Return the [X, Y] coordinate for the center point of the cell that contains the specified text.  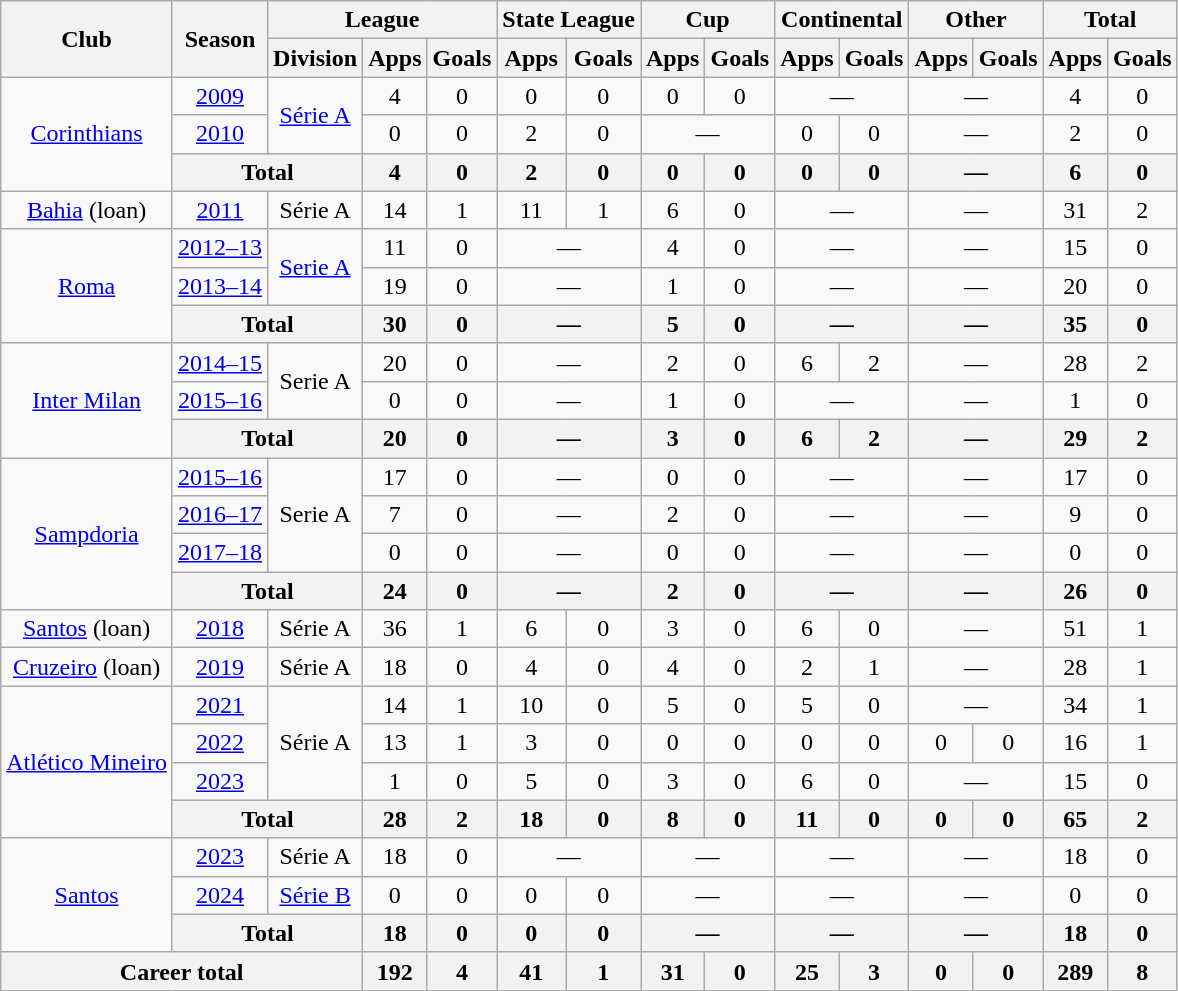
Inter Milan [87, 400]
Continental [842, 20]
2009 [220, 96]
7 [395, 515]
24 [395, 591]
2010 [220, 134]
2014–15 [220, 362]
25 [807, 971]
Club [87, 39]
2012–13 [220, 248]
Santos [87, 895]
51 [1075, 629]
Cup [707, 20]
Season [220, 39]
26 [1075, 591]
Bahia (loan) [87, 210]
192 [395, 971]
10 [532, 705]
2018 [220, 629]
35 [1075, 324]
34 [1075, 705]
19 [395, 286]
State League [569, 20]
Cruzeiro (loan) [87, 667]
Division [316, 58]
2017–18 [220, 553]
65 [1075, 819]
2016–17 [220, 515]
36 [395, 629]
13 [395, 743]
289 [1075, 971]
Santos (loan) [87, 629]
29 [1075, 438]
9 [1075, 515]
16 [1075, 743]
Corinthians [87, 134]
2024 [220, 895]
2013–14 [220, 286]
League [382, 20]
2019 [220, 667]
Série B [316, 895]
2021 [220, 705]
Atlético Mineiro [87, 762]
2011 [220, 210]
Sampdoria [87, 534]
Roma [87, 286]
Career total [182, 971]
Other [976, 20]
30 [395, 324]
2022 [220, 743]
41 [532, 971]
